Extract the (x, y) coordinate from the center of the cell holding the provided text.  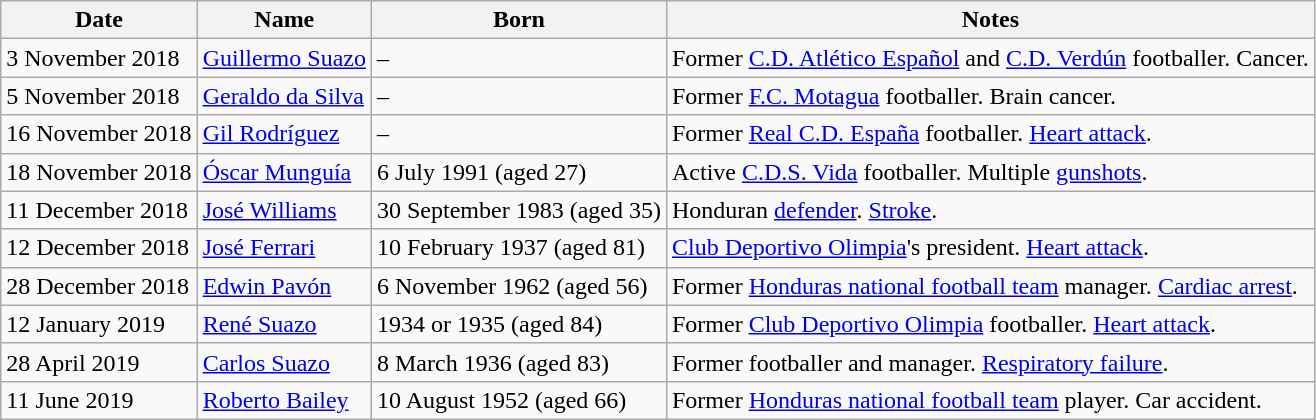
Name (284, 20)
8 March 1936 (aged 83) (518, 362)
Born (518, 20)
Gil Rodríguez (284, 134)
Former Honduras national football team manager. Cardiac arrest. (990, 286)
Date (99, 20)
Club Deportivo Olimpia's president. Heart attack. (990, 248)
12 January 2019 (99, 324)
6 November 1962 (aged 56) (518, 286)
18 November 2018 (99, 172)
28 April 2019 (99, 362)
Notes (990, 20)
12 December 2018 (99, 248)
Former Club Deportivo Olimpia footballer. Heart attack. (990, 324)
Honduran defender. Stroke. (990, 210)
3 November 2018 (99, 58)
10 August 1952 (aged 66) (518, 400)
José Williams (284, 210)
Roberto Bailey (284, 400)
Former F.C. Motagua footballer. Brain cancer. (990, 96)
Edwin Pavón (284, 286)
Guillermo Suazo (284, 58)
Active C.D.S. Vida footballer. Multiple gunshots. (990, 172)
Former C.D. Atlético Español and C.D. Verdún footballer. Cancer. (990, 58)
René Suazo (284, 324)
Óscar Munguía (284, 172)
José Ferrari (284, 248)
Former Real C.D. España footballer. Heart attack. (990, 134)
Former footballer and manager. Respiratory failure. (990, 362)
Geraldo da Silva (284, 96)
5 November 2018 (99, 96)
28 December 2018 (99, 286)
Carlos Suazo (284, 362)
11 December 2018 (99, 210)
1934 or 1935 (aged 84) (518, 324)
6 July 1991 (aged 27) (518, 172)
30 September 1983 (aged 35) (518, 210)
16 November 2018 (99, 134)
Former Honduras national football team player. Car accident. (990, 400)
10 February 1937 (aged 81) (518, 248)
11 June 2019 (99, 400)
